Return the (x, y) coordinate for the center point of the cell that contains the specified text.  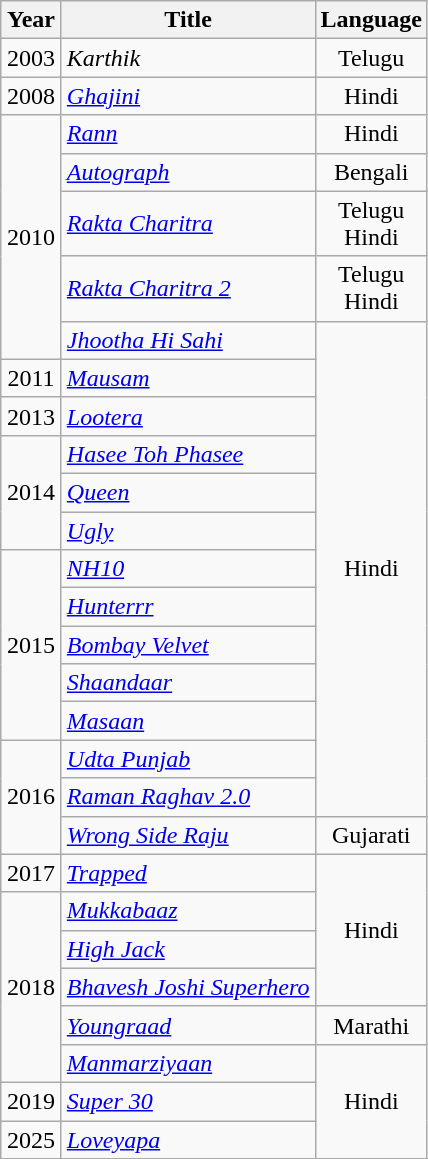
Jhootha Hi Sahi (188, 340)
Youngraad (188, 1025)
Karthik (188, 58)
High Jack (188, 949)
Marathi (371, 1025)
2003 (32, 58)
2013 (32, 416)
NH10 (188, 569)
Title (188, 20)
Queen (188, 492)
Bhavesh Joshi Superhero (188, 987)
Wrong Side Raju (188, 835)
Manmarziyaan (188, 1063)
Gujarati (371, 835)
Masaan (188, 721)
Bengali (371, 172)
2019 (32, 1101)
Rann (188, 134)
2015 (32, 645)
Shaandaar (188, 683)
Rakta Charitra (188, 224)
2025 (32, 1139)
Mausam (188, 378)
2011 (32, 378)
Ugly (188, 531)
2008 (32, 96)
Bombay Velvet (188, 645)
Hasee Toh Phasee (188, 454)
2010 (32, 237)
Loveyapa (188, 1139)
Mukkabaaz (188, 911)
Year (32, 20)
2018 (32, 987)
Trapped (188, 873)
2014 (32, 492)
Autograph (188, 172)
Rakta Charitra 2 (188, 288)
2016 (32, 797)
Lootera (188, 416)
Super 30 (188, 1101)
Telugu (371, 58)
Raman Raghav 2.0 (188, 797)
Hunterrr (188, 607)
2017 (32, 873)
Ghajini (188, 96)
Udta Punjab (188, 759)
Language (371, 20)
